Pinpoint the cell where the given text exists, returning its (x, y) midpoint coordinate. 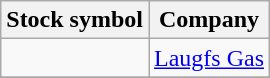
Company (208, 20)
Stock symbol (75, 20)
Laugfs Gas (208, 58)
